Extract the [X, Y] coordinate from the center of the cell holding the provided text.  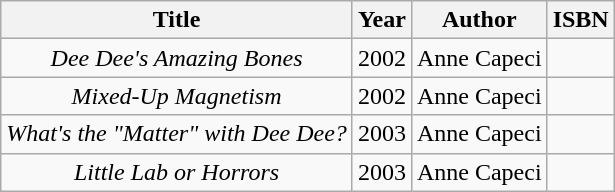
Little Lab or Horrors [177, 172]
Year [382, 20]
ISBN [580, 20]
Title [177, 20]
Mixed-Up Magnetism [177, 96]
Dee Dee's Amazing Bones [177, 58]
What's the "Matter" with Dee Dee? [177, 134]
Author [479, 20]
